Return the [x, y] coordinate for the center point of the cell that contains the specified text.  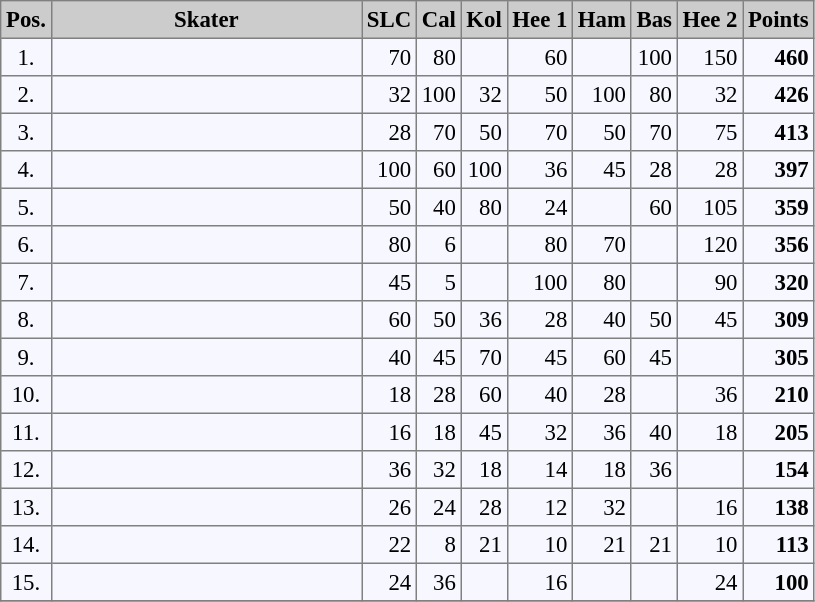
6. [26, 245]
2. [26, 95]
Skater [206, 20]
205 [778, 432]
120 [710, 245]
359 [778, 207]
138 [778, 507]
75 [710, 132]
356 [778, 245]
SLC [390, 20]
309 [778, 320]
Cal [438, 20]
Hee 2 [710, 20]
22 [390, 545]
426 [778, 95]
413 [778, 132]
8 [438, 545]
14. [26, 545]
7. [26, 282]
8. [26, 320]
6 [438, 245]
Pos. [26, 20]
305 [778, 357]
210 [778, 395]
Kol [484, 20]
90 [710, 282]
105 [710, 207]
12. [26, 470]
397 [778, 170]
5 [438, 282]
13. [26, 507]
460 [778, 57]
1. [26, 57]
3. [26, 132]
113 [778, 545]
154 [778, 470]
Points [778, 20]
4. [26, 170]
11. [26, 432]
15. [26, 582]
5. [26, 207]
10. [26, 395]
Ham [602, 20]
Bas [654, 20]
26 [390, 507]
Hee 1 [540, 20]
14 [540, 470]
9. [26, 357]
320 [778, 282]
12 [540, 507]
150 [710, 57]
